Scan for the cell matching the given text and deliver its (x, y) coordinate at center. 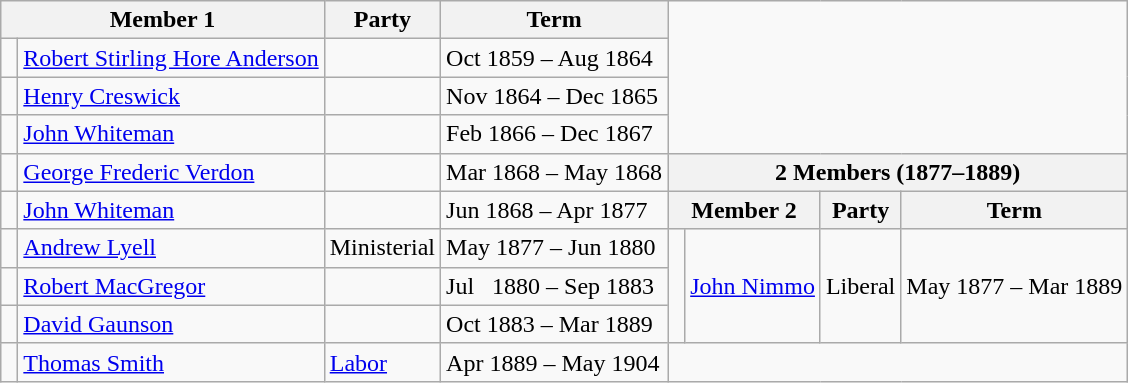
Oct 1883 – Mar 1889 (554, 324)
May 1877 – Jun 1880 (554, 248)
Jun 1868 – Apr 1877 (554, 210)
Robert Stirling Hore Anderson (171, 58)
David Gaunson (171, 324)
Mar 1868 – May 1868 (554, 172)
May 1877 – Mar 1889 (1014, 286)
Ministerial (382, 248)
Nov 1864 – Dec 1865 (554, 96)
John Nimmo (753, 286)
George Frederic Verdon (171, 172)
Labor (382, 362)
Liberal (860, 286)
Oct 1859 – Aug 1864 (554, 58)
Thomas Smith (171, 362)
Member 2 (744, 210)
Feb 1866 – Dec 1867 (554, 134)
Member 1 (162, 20)
Jul 1880 – Sep 1883 (554, 286)
Apr 1889 – May 1904 (554, 362)
2 Members (1877–1889) (898, 172)
Robert MacGregor (171, 286)
Henry Creswick (171, 96)
Andrew Lyell (171, 248)
